Search for the cell housing the specified text and yield its (x, y) center coordinate. 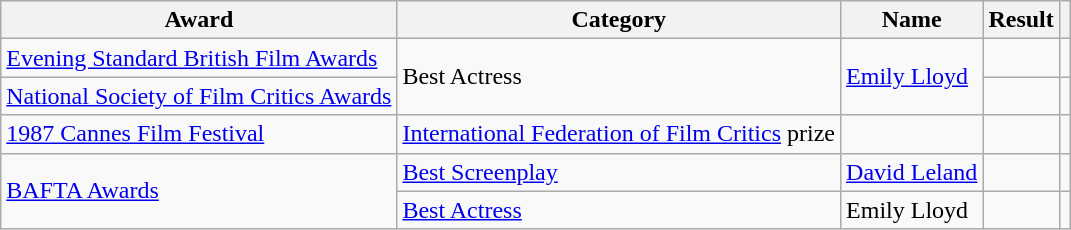
Best Screenplay (619, 172)
National Society of Film Critics Awards (199, 96)
International Federation of Film Critics prize (619, 134)
Name (912, 20)
BAFTA Awards (199, 191)
Award (199, 20)
Category (619, 20)
1987 Cannes Film Festival (199, 134)
Evening Standard British Film Awards (199, 58)
David Leland (912, 172)
Result (1021, 20)
